Locate the cell with the specified text and output its [X, Y] center coordinate. 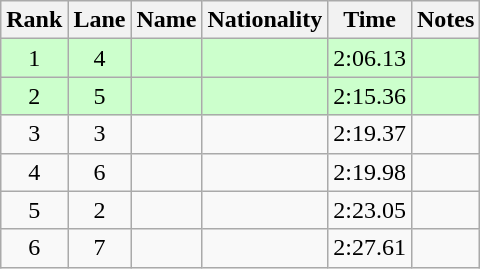
1 [34, 58]
2:06.13 [370, 58]
Nationality [265, 20]
Lane [100, 20]
2:15.36 [370, 96]
2:19.37 [370, 134]
7 [100, 248]
Rank [34, 20]
Name [166, 20]
Notes [445, 20]
2:27.61 [370, 248]
2:23.05 [370, 210]
2:19.98 [370, 172]
Time [370, 20]
